From the cell containing the given text, extract its center point as [X, Y] coordinate. 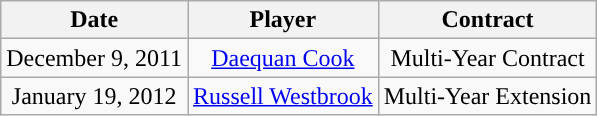
Date [94, 20]
Russell Westbrook [284, 96]
January 19, 2012 [94, 96]
Daequan Cook [284, 58]
Multi-Year Extension [488, 96]
Multi-Year Contract [488, 58]
Player [284, 20]
Contract [488, 20]
December 9, 2011 [94, 58]
